Identify which cell holds the provided text, then report its (X, Y) central coordinate. 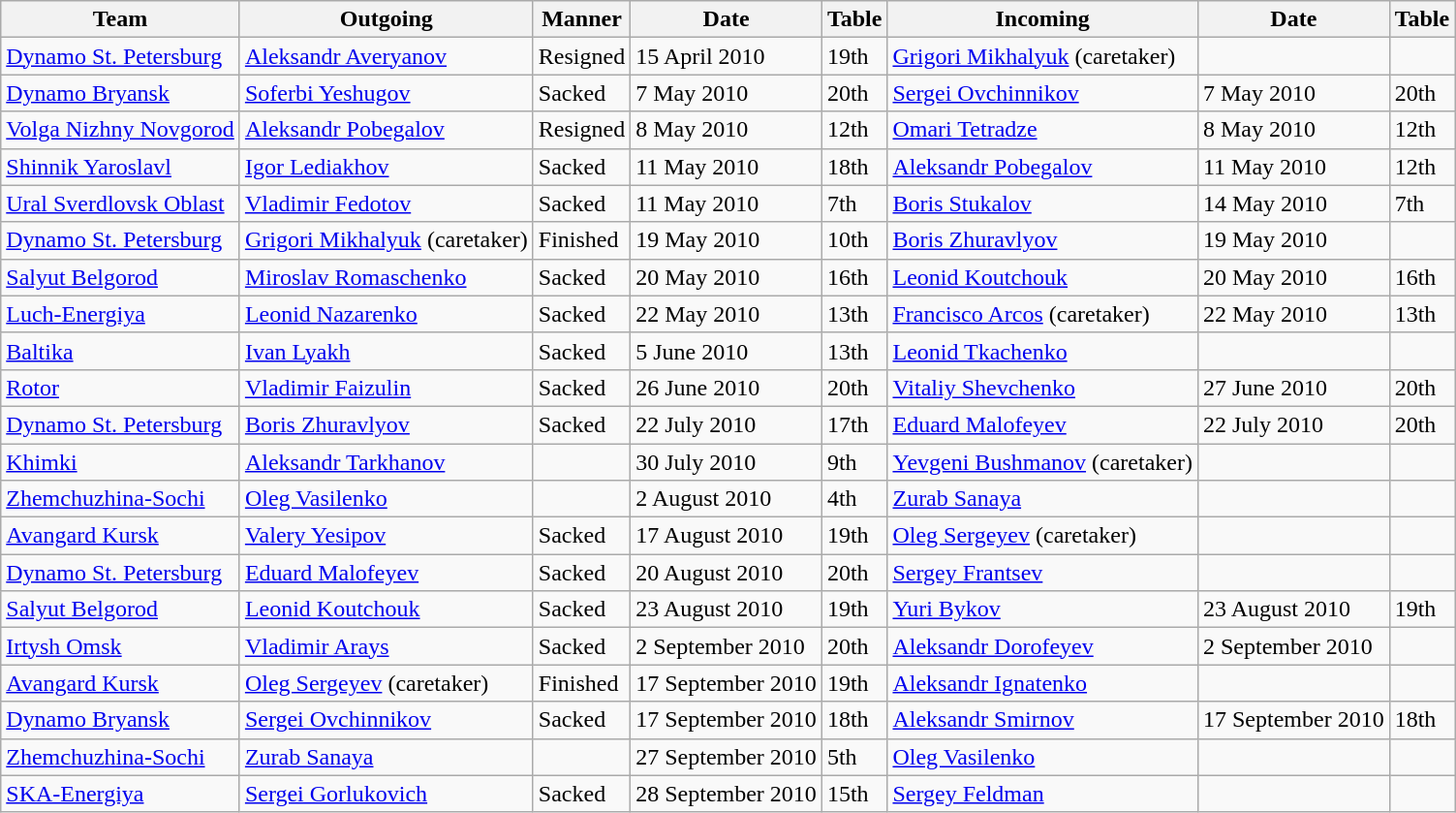
17 August 2010 (727, 536)
Sergey Feldman (1042, 794)
Irtysh Omsk (120, 646)
Leonid Nazarenko (386, 314)
27 September 2010 (727, 757)
Ural Sverdlovsk Oblast (120, 203)
Aleksandr Smirnov (1042, 720)
Sergey Frantsev (1042, 573)
Incoming (1042, 19)
Baltika (120, 351)
27 June 2010 (1293, 388)
17th (854, 424)
Aleksandr Tarkhanov (386, 462)
Leonid Tkachenko (1042, 351)
Boris Stukalov (1042, 203)
Manner (581, 19)
14 May 2010 (1293, 203)
Sergei Gorlukovich (386, 794)
9th (854, 462)
Miroslav Romaschenko (386, 277)
5th (854, 757)
2 August 2010 (727, 499)
4th (854, 499)
26 June 2010 (727, 388)
Aleksandr Ignatenko (1042, 683)
Yevgeni Bushmanov (caretaker) (1042, 462)
Soferbi Yeshugov (386, 93)
5 June 2010 (727, 351)
Volga Nizhny Novgorod (120, 130)
Vladimir Arays (386, 646)
Rotor (120, 388)
Team (120, 19)
Francisco Arcos (caretaker) (1042, 314)
Outgoing (386, 19)
Luch-Energiya (120, 314)
15 April 2010 (727, 56)
Valery Yesipov (386, 536)
SKA-Energiya (120, 794)
Aleksandr Averyanov (386, 56)
Omari Tetradze (1042, 130)
30 July 2010 (727, 462)
Khimki (120, 462)
Shinnik Yaroslavl (120, 167)
28 September 2010 (727, 794)
Yuri Bykov (1042, 610)
Vitaliy Shevchenko (1042, 388)
Aleksandr Dorofeyev (1042, 646)
10th (854, 240)
Igor Lediakhov (386, 167)
15th (854, 794)
20 August 2010 (727, 573)
Vladimir Faizulin (386, 388)
Ivan Lyakh (386, 351)
Vladimir Fedotov (386, 203)
